Return the [X, Y] coordinate for the center point of the cell that contains the specified text.  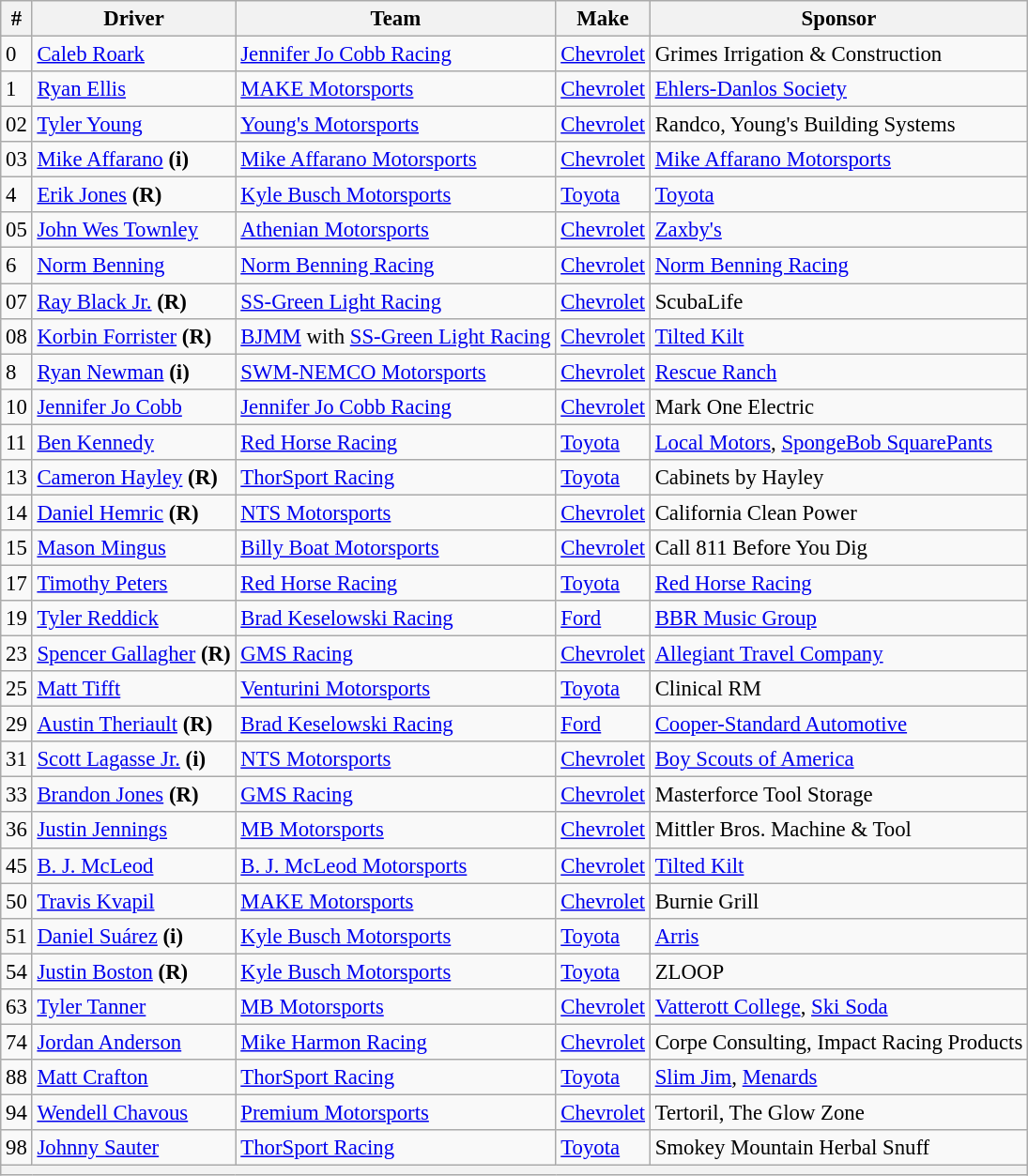
Slim Jim, Menards [838, 1077]
Brandon Jones (R) [133, 795]
Tyler Tanner [133, 1007]
Burnie Grill [838, 901]
Athenian Motorsports [396, 230]
Matt Crafton [133, 1077]
Mittler Bros. Machine & Tool [838, 831]
Randco, Young's Building Systems [838, 125]
Ben Kennedy [133, 442]
Cooper-Standard Automotive [838, 725]
Spencer Gallagher (R) [133, 654]
Venturini Motorsports [396, 689]
Allegiant Travel Company [838, 654]
Erik Jones (R) [133, 195]
John Wes Townley [133, 230]
11 [17, 442]
19 [17, 619]
Mason Mingus [133, 548]
BJMM with SS-Green Light Racing [396, 336]
51 [17, 936]
0 [17, 54]
Mike Harmon Racing [396, 1042]
Young's Motorsports [396, 125]
Masterforce Tool Storage [838, 795]
13 [17, 478]
Matt Tifft [133, 689]
36 [17, 831]
31 [17, 759]
Premium Motorsports [396, 1112]
Timothy Peters [133, 583]
Vatterott College, Ski Soda [838, 1007]
45 [17, 865]
07 [17, 301]
Daniel Hemric (R) [133, 512]
Call 811 Before You Dig [838, 548]
Smokey Mountain Herbal Snuff [838, 1148]
Mark One Electric [838, 406]
Ryan Newman (i) [133, 372]
Boy Scouts of America [838, 759]
B. J. McLeod [133, 865]
33 [17, 795]
B. J. McLeod Motorsports [396, 865]
Tertoril, The Glow Zone [838, 1112]
Clinical RM [838, 689]
54 [17, 971]
SWM-NEMCO Motorsports [396, 372]
6 [17, 266]
Wendell Chavous [133, 1112]
03 [17, 160]
Ehlers-Danlos Society [838, 89]
Cameron Hayley (R) [133, 478]
Austin Theriault (R) [133, 725]
29 [17, 725]
Grimes Irrigation & Construction [838, 54]
Justin Boston (R) [133, 971]
10 [17, 406]
ScubaLife [838, 301]
50 [17, 901]
14 [17, 512]
Corpe Consulting, Impact Racing Products [838, 1042]
Norm Benning [133, 266]
Tyler Reddick [133, 619]
15 [17, 548]
94 [17, 1112]
Ryan Ellis [133, 89]
Sponsor [838, 19]
Korbin Forrister (R) [133, 336]
17 [17, 583]
# [17, 19]
74 [17, 1042]
02 [17, 125]
88 [17, 1077]
Justin Jennings [133, 831]
Mike Affarano (i) [133, 160]
ZLOOP [838, 971]
08 [17, 336]
25 [17, 689]
Arris [838, 936]
Johnny Sauter [133, 1148]
Caleb Roark [133, 54]
05 [17, 230]
8 [17, 372]
Cabinets by Hayley [838, 478]
SS-Green Light Racing [396, 301]
Jennifer Jo Cobb [133, 406]
Local Motors, SpongeBob SquarePants [838, 442]
Jordan Anderson [133, 1042]
Billy Boat Motorsports [396, 548]
98 [17, 1148]
Tyler Young [133, 125]
4 [17, 195]
Scott Lagasse Jr. (i) [133, 759]
Rescue Ranch [838, 372]
Zaxby's [838, 230]
California Clean Power [838, 512]
BBR Music Group [838, 619]
Driver [133, 19]
Ray Black Jr. (R) [133, 301]
Travis Kvapil [133, 901]
23 [17, 654]
Daniel Suárez (i) [133, 936]
63 [17, 1007]
Make [603, 19]
1 [17, 89]
Team [396, 19]
